Return (X, Y) of the center of cell containing provided text 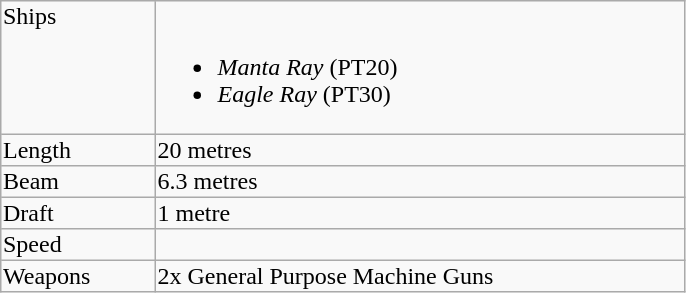
Speed (78, 245)
Manta Ray (PT20)Eagle Ray (PT30) (420, 68)
Length (78, 150)
Draft (78, 213)
Weapons (78, 276)
1 metre (420, 213)
6.3 metres (420, 182)
Ships (78, 68)
20 metres (420, 150)
2x General Purpose Machine Guns (420, 276)
Beam (78, 182)
